Return the (x, y) coordinate for the center point of the cell that contains the specified text.  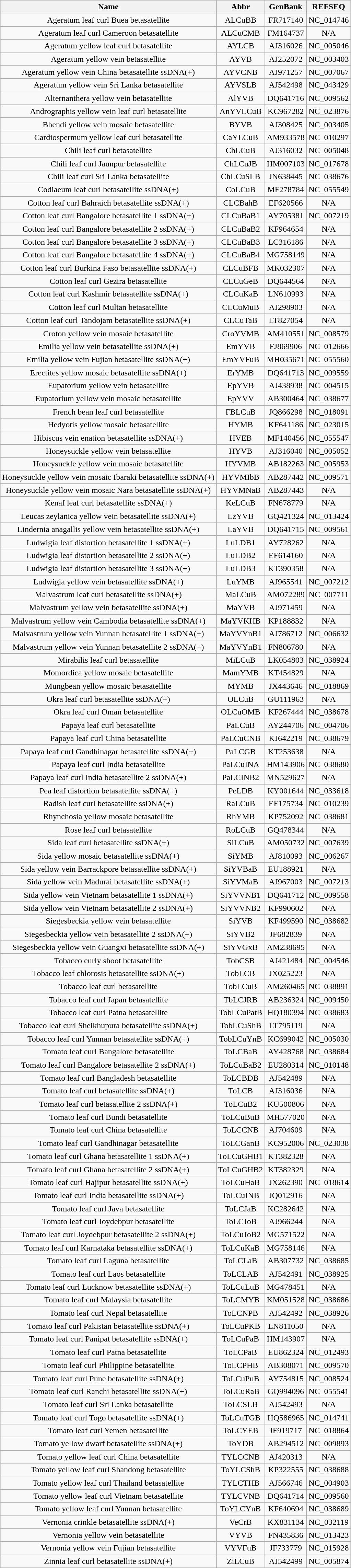
LzYVB (240, 516)
Papaya leaf curl China betasatellite (108, 738)
ToLCSLB (240, 1404)
Cotton leaf curl Gezira betasatellite (108, 281)
Tomato yellow leaf curl Yunnan betasatellite (108, 1509)
MG478451 (286, 1287)
Kenaf leaf curl betasatellite ssDNA(+) (108, 503)
AY728262 (286, 542)
JF733779 (286, 1548)
ToLCPHB (240, 1365)
NC_033618 (329, 790)
Tomato leaf curl Bangalore betasatellite (108, 1052)
Papaya leaf curl betasatellite (108, 725)
Cotton leaf curl Bangalore betasatellite 3 ssDNA(+) (108, 242)
KT454829 (286, 673)
GenBank (286, 7)
TobLCuShB (240, 1026)
GU111963 (286, 699)
LT827054 (286, 320)
MG758149 (286, 255)
Malvastrum yellow vein Yunnan betasatellite 1 ssDNA(+) (108, 634)
Malvastrum yellow vein Yunnan betasatellite 2 ssDNA(+) (108, 647)
MF140456 (286, 438)
NC_023015 (329, 425)
ToLCuKaB (240, 1248)
NC_038689 (329, 1509)
NC_014746 (329, 20)
CLCBahB (240, 203)
CroYVMB (240, 333)
HQ180394 (286, 1013)
Okra leaf curl Oman betasatellite (108, 712)
Papaya leaf curl India betasatellite 2 ssDNA(+) (108, 777)
Chili leaf curl Sri Lanka betasatellite (108, 177)
KU500806 (286, 1104)
NC_012493 (329, 1352)
NC_038677 (329, 399)
AJ298903 (286, 307)
Zinnia leaf curl betasatellite ssDNA(+) (108, 1561)
Tomato leaf curl Panipat betasatellite ssDNA(+) (108, 1339)
KY001644 (286, 790)
Ageratum yellow vein betasatellite (108, 59)
TbLCJRB (240, 1000)
Tomato leaf curl Karnataka betasatellite ssDNA(+) (108, 1248)
NC_038686 (329, 1300)
Tomato leaf curl betasatellite ssDNA(+) (108, 1091)
LN610993 (286, 294)
MG758146 (286, 1248)
Tomato leaf curl Bundi betasatellite (108, 1117)
NC_008524 (329, 1378)
AYLCB (240, 46)
NC_038925 (329, 1274)
ToLCuJoB2 (240, 1235)
ALCuBB (240, 20)
Abbr (240, 7)
ChLCuJB (240, 164)
Honeysuckle yellow vein mosaic Nara betasatellite ssDNA(+) (108, 490)
KC952006 (286, 1143)
DQ644564 (286, 281)
MaYVKHB (240, 621)
LuLDB3 (240, 568)
TYLCTHB (240, 1483)
JQ012916 (286, 1195)
NC_007212 (329, 582)
Vernonia crinkle betasatellite ssDNA(+) (108, 1522)
Tobacco leaf curl betasatellite (108, 986)
ToLCuB2 (240, 1104)
Momordica yellow mosaic betasatellite (108, 673)
MaLCuB (240, 595)
Rose leaf curl betasatellite (108, 830)
Tomato leaf curl Nepal betasatellite (108, 1313)
MiLCuB (240, 660)
NC_009450 (329, 1000)
NC_009562 (329, 98)
Cotton leaf curl Kashmir betasatellite ssDNA(+) (108, 294)
Chili leaf curl betasatellite (108, 150)
Tomato yellow leaf curl Vietnam betasatellite (108, 1496)
NC_009558 (329, 895)
FN806780 (286, 647)
Mirabilis leaf curl betasatellite (108, 660)
NC_017678 (329, 164)
AM260465 (286, 986)
NC_038679 (329, 738)
EU280314 (286, 1065)
KP752092 (286, 817)
MF278784 (286, 190)
CLCuKaB (240, 294)
ToLCBDB (240, 1078)
CLCuBaB2 (240, 229)
Tomato leaf curl Java betasatellite (108, 1208)
Hibiscus vein enation betasatellite ssDNA(+) (108, 438)
Eupatorium yellow vein betasatellite (108, 386)
Tomato leaf curl Togo betasatellite ssDNA(+) (108, 1418)
Rhynchosia yellow mosaic betasatellite (108, 817)
NC_007213 (329, 882)
AY428768 (286, 1052)
Radish leaf curl betasatellite ssDNA(+) (108, 804)
VeCrB (240, 1522)
Tomato leaf curl Yemen betasatellite (108, 1431)
JF682839 (286, 934)
AB287442 (286, 477)
ToLCJoB (240, 1222)
EmYVFuB (240, 359)
Vernonia yellow vein betasatellite (108, 1535)
ToLCuPKB (240, 1326)
NC_004706 (329, 725)
AYVCNB (240, 72)
AJ542491 (286, 1274)
NC_032119 (329, 1522)
KJ642219 (286, 738)
DQ641716 (286, 98)
EmYVB (240, 346)
MH035671 (286, 359)
Tomato leaf curl Pakistan betasatellite ssDNA(+) (108, 1326)
SiYMB (240, 856)
ChLCuB (240, 150)
AJ421484 (286, 960)
DQ641713 (286, 372)
Tomato leaf curl China betasatellite (108, 1130)
SiYVVNB1 (240, 895)
FJ869906 (286, 346)
NC_055560 (329, 359)
NC_007711 (329, 595)
LuLDB1 (240, 542)
Erectites yellow mosaic betasatellite ssDNA(+) (108, 372)
AJ542498 (286, 85)
Cotton leaf curl Bahraich betasatellite ssDNA(+) (108, 203)
Siegesbeckia yellow vein betasatellite 2 ssDNA(+) (108, 934)
Siegesbeckia yellow vein betasatellite (108, 921)
AM238695 (286, 947)
JF919717 (286, 1431)
SiYVB2 (240, 934)
ToLCMYB (240, 1300)
DQ641714 (286, 1496)
HVEB (240, 438)
ToLCLaB (240, 1261)
NC_004903 (329, 1483)
NC_015928 (329, 1548)
JX443646 (286, 686)
Tomato leaf curl Bangladesh betasatellite (108, 1078)
KM051528 (286, 1300)
ToLCLAB (240, 1274)
NC_038676 (329, 177)
Tomato leaf curl Pune betasatellite ssDNA(+) (108, 1378)
CLCuBFB (240, 268)
AJ965541 (286, 582)
NC_010297 (329, 137)
AJ252072 (286, 59)
KC699042 (286, 1039)
Tobacco leaf curl Patna betasatellite (108, 1013)
MG571522 (286, 1235)
HYVMB (240, 464)
GQ421324 (286, 516)
NC_043429 (329, 85)
OLCuB (240, 699)
KC967282 (286, 111)
PaLCuB (240, 725)
ToLCuTGB (240, 1418)
HYVMIbB (240, 477)
NC_009893 (329, 1444)
HM143907 (286, 1339)
JX025223 (286, 973)
NC_010148 (329, 1065)
NC_038924 (329, 660)
Malvastrum leaf curl betasatellite ssDNA(+) (108, 595)
ToLCYEB (240, 1431)
Papaya leaf curl Gandhinagar betasatellite ssDNA(+) (108, 751)
Honeysuckle yellow vein mosaic Ibaraki betasatellite ssDNA(+) (108, 477)
NC_004515 (329, 386)
ToLCJaB (240, 1208)
SiYVMaB (240, 882)
Cotton leaf curl Burkina Faso betasatellite ssDNA(+) (108, 268)
SiYVBaB (240, 869)
Malvastrum yellow vein Cambodia betasatellite ssDNA(+) (108, 621)
Tomato yellow leaf curl Shandong betasatellite (108, 1470)
AlYVB (240, 98)
NC_004546 (329, 960)
Cotton leaf curl Tandojam betasatellite ssDNA(+) (108, 320)
ToLCuINB (240, 1195)
ToLCuGHB1 (240, 1156)
NC_006267 (329, 856)
FN435836 (286, 1535)
KT253638 (286, 751)
Papaya leaf curl India betasatellite (108, 764)
NC_009571 (329, 477)
Leucas zeylanica yellow vein betasatellite ssDNA(+) (108, 516)
AYVSLB (240, 85)
PaLCuINA (240, 764)
TYLCVNB (240, 1496)
NC_005030 (329, 1039)
PeLDB (240, 790)
LN811050 (286, 1326)
ToLCuLuB (240, 1287)
NC_038681 (329, 817)
AJ308425 (286, 124)
HQ586965 (286, 1418)
AM933578 (286, 137)
Bhendi yellow vein mosaic betasatellite (108, 124)
NC_038684 (329, 1052)
AY244706 (286, 725)
Alternanthera yellow vein betasatellite (108, 98)
ALCuCMB (240, 33)
AY754815 (286, 1378)
Tomato leaf curl Sri Lanka betasatellite (108, 1404)
HM143906 (286, 764)
AnYVLCuB (240, 111)
NC_005874 (329, 1561)
Chili leaf curl Jaunpur betasatellite (108, 164)
Cotton leaf curl Bangalore betasatellite 4 ssDNA(+) (108, 255)
KF640694 (286, 1509)
NC_005046 (329, 46)
Ludwigia leaf distortion betasatellite 2 ssDNA(+) (108, 555)
MH577020 (286, 1117)
AJ967003 (286, 882)
AJ542499 (286, 1561)
SiYVVNB2 (240, 908)
Cotton leaf curl Bangalore betasatellite 1 ssDNA(+) (108, 216)
AB294512 (286, 1444)
NC_023038 (329, 1143)
Cardiospermum yellow leaf curl betasatellite (108, 137)
NC_055541 (329, 1391)
LK054803 (286, 660)
MK032307 (286, 268)
Ageratum yellow vein China betasatellite ssDNA(+) (108, 72)
LaYVB (240, 529)
Tobacco curly shoot betasatellite (108, 960)
FBLCuB (240, 412)
Sida yellow vein Vietnam betasatellite 1 ssDNA(+) (108, 895)
KT382329 (286, 1169)
Ludwigia leaf distortion betasatellite 3 ssDNA(+) (108, 568)
AJ786712 (286, 634)
NC_023876 (329, 111)
Sida yellow mosaic betasatellite ssDNA(+) (108, 856)
NC_006632 (329, 634)
AJ316026 (286, 46)
EpYVV (240, 399)
NC_038685 (329, 1261)
MamYMB (240, 673)
EF175734 (286, 804)
Cotton leaf curl Bangalore betasatellite 2 ssDNA(+) (108, 229)
Tobacco leaf curl Yunnan betasatellite ssDNA(+) (108, 1039)
Tomato leaf curl Laguna betasatellite (108, 1261)
NC_007067 (329, 72)
Honeysuckle yellow vein mosaic betasatellite (108, 464)
CaYLCuB (240, 137)
RoLCuB (240, 830)
FM164737 (286, 33)
Sida leaf curl betasatellite ssDNA(+) (108, 843)
AY705381 (286, 216)
JQ866298 (286, 412)
JN638445 (286, 177)
CLCuMuB (240, 307)
MYMB (240, 686)
Tobacco leaf curl Japan betasatellite (108, 1000)
NC_007639 (329, 843)
AM050732 (286, 843)
Emilia yellow vein betasatellite ssDNA(+) (108, 346)
BYVB (240, 124)
LuLDB2 (240, 555)
Tomato leaf curl betasatellite 2 ssDNA(+) (108, 1104)
ErYMB (240, 372)
NC_005953 (329, 464)
RaLCuB (240, 804)
RhYMB (240, 817)
Ageratum yellow vein Sri Lanka betasatellite (108, 85)
AB300464 (286, 399)
Pea leaf distortion betasatellite ssDNA(+) (108, 790)
ChLCuSLB (240, 177)
FR717140 (286, 20)
ToLCuGHB2 (240, 1169)
KeLCuB (240, 503)
AJ704609 (286, 1130)
AJ420313 (286, 1457)
EF620566 (286, 203)
Tomato yellow dwarf betasatellite ssDNA(+) (108, 1444)
GQ994096 (286, 1391)
GQ478344 (286, 830)
KF267444 (286, 712)
NC_013423 (329, 1535)
EpYVB (240, 386)
AJ810093 (286, 856)
EU188921 (286, 869)
Ageratum yellow leaf curl betasatellite (108, 46)
NC_038926 (329, 1313)
NC_009559 (329, 372)
AJ316036 (286, 1091)
EU862324 (286, 1352)
NC_018869 (329, 686)
SiYVB (240, 921)
Tomato leaf curl Ranchi betasatellite ssDNA(+) (108, 1391)
DQ641715 (286, 529)
NC_009570 (329, 1365)
TobLCuPatB (240, 1013)
AJ566746 (286, 1483)
Tomato leaf curl Gandhinagar betasatellite (108, 1143)
HYMB (240, 425)
NC_014741 (329, 1418)
Tomato leaf curl Malaysia betasatellite (108, 1300)
LuYMB (240, 582)
Eupatorium yellow vein mosaic betasatellite (108, 399)
OLCuOMB (240, 712)
NC_005048 (329, 150)
AB308071 (286, 1365)
Tomato yellow leaf curl Thailand betasatellite (108, 1483)
Ageratum leaf curl Cameroon betasatellite (108, 33)
NC_012666 (329, 346)
PaLCGB (240, 751)
KF641186 (286, 425)
Codiaeum leaf curl betasatellite ssDNA(+) (108, 190)
NC_008579 (329, 333)
ToYLCShB (240, 1470)
AJ971257 (286, 72)
Tomato leaf curl India betasatellite ssDNA(+) (108, 1195)
NC_018091 (329, 412)
VYVFuB (240, 1548)
PaLCINB2 (240, 777)
Tomato leaf curl Philippine betasatellite (108, 1365)
HYVB (240, 451)
ToLCuPuB (240, 1378)
ToLCGanB (240, 1143)
Sida yellow vein Barrackpore betasatellite ssDNA(+) (108, 869)
Andrographis yellow vein leaf curl betasatellite (108, 111)
Mungbean yellow mosaic betasatellite (108, 686)
Okra leaf curl betasatellite ssDNA(+) (108, 699)
AB307732 (286, 1261)
AYVB (240, 59)
Vernonia yellow vein Fujian betasatellite (108, 1548)
AJ542492 (286, 1313)
Ludwigia leaf distortion betasatellite 1 ssDNA(+) (108, 542)
NC_038688 (329, 1470)
ToLCPaB (240, 1352)
CLCuBaB3 (240, 242)
Tobacco leaf curl Sheikhupura betasatellite ssDNA(+) (108, 1026)
Hedyotis yellow mosaic betasatellite (108, 425)
LT795119 (286, 1026)
KF964654 (286, 229)
AJ542489 (286, 1078)
Tomato yellow leaf curl China betasatellite (108, 1457)
SiYVGxB (240, 947)
ToLCuBuB (240, 1117)
LC316186 (286, 242)
NC_009560 (329, 1496)
TobLCuYnB (240, 1039)
TYLCCNB (240, 1457)
FN678779 (286, 503)
Honeysuckle yellow vein betasatellite (108, 451)
EF614160 (286, 555)
Croton yellow vein mosaic betasatellite (108, 333)
ToLCNPB (240, 1313)
Ludwigia yellow vein betasatellite ssDNA(+) (108, 582)
Tomato leaf curl Patna betasatellite (108, 1352)
AJ966244 (286, 1222)
Tomato leaf curl Bangalore betasatellite 2 ssDNA(+) (108, 1065)
Tomato leaf curl Lucknow betasatellite ssDNA(+) (108, 1287)
Emilia yellow vein Fujian betasatellite ssDNA(+) (108, 359)
CLCuBaB4 (240, 255)
NC_038683 (329, 1013)
HM007103 (286, 164)
PaLCuCNB (240, 738)
Tomato leaf curl Ghana betasatellite 2 ssDNA(+) (108, 1169)
SiLCuB (240, 843)
Sida yellow vein Vietnam betasatellite 2 ssDNA(+) (108, 908)
Tomato leaf curl Ghana betasatellite 1 ssDNA(+) (108, 1156)
VYVB (240, 1535)
ToYLCYnB (240, 1509)
French bean leaf curl betasatellite (108, 412)
NC_038891 (329, 986)
Tomato leaf curl Laos betasatellite (108, 1274)
NC_038680 (329, 764)
NC_018864 (329, 1431)
KP188832 (286, 621)
ToLCBaB (240, 1052)
KX831134 (286, 1522)
Sida yellow vein Madurai betasatellite ssDNA(+) (108, 882)
NC_009561 (329, 529)
NC_007219 (329, 216)
AM410551 (286, 333)
KP322555 (286, 1470)
ToLCuHaB (240, 1182)
KF990602 (286, 908)
ZiLCuB (240, 1561)
Tomato leaf curl Hajipur betasatellite ssDNA(+) (108, 1182)
NC_013424 (329, 516)
DQ641712 (286, 895)
KF499590 (286, 921)
NC_003403 (329, 59)
TobLCB (240, 973)
KT382328 (286, 1156)
AJ438938 (286, 386)
ToLCuBaB2 (240, 1065)
ToLCB (240, 1091)
MN529627 (286, 777)
Lindernia anagallis yellow vein betasatellite ssDNA(+) (108, 529)
NC_038678 (329, 712)
Siegesbeckia yellow vein Guangxi betasatellite ssDNA(+) (108, 947)
CLCuBaB1 (240, 216)
Name (108, 7)
Tobacco leaf chlorosis betasatellite ssDNA(+) (108, 973)
AM072289 (286, 595)
NC_055547 (329, 438)
CLCuTaB (240, 320)
ToLCuRaB (240, 1391)
Cotton leaf curl Multan betasatellite (108, 307)
MaYVB (240, 608)
NC_003405 (329, 124)
NC_010239 (329, 804)
AB236324 (286, 1000)
CoLCuB (240, 190)
AB287443 (286, 490)
AJ316032 (286, 150)
Tomato leaf curl Joydebpur betasatellite (108, 1222)
NC_005052 (329, 451)
ToYDB (240, 1444)
Malvastrum yellow vein betasatellite ssDNA(+) (108, 608)
AJ971459 (286, 608)
KC282642 (286, 1208)
NC_038682 (329, 921)
ToLCuPaB (240, 1339)
KT390358 (286, 568)
CLCuGeB (240, 281)
NC_055549 (329, 190)
TobCSB (240, 960)
JX262390 (286, 1182)
TobLCuB (240, 986)
REFSEQ (329, 7)
Tomato leaf curl Joydebpur betasatellite 2 ssDNA(+) (108, 1235)
AJ542493 (286, 1404)
Ageratum leaf curl Buea betasatellite (108, 20)
AJ316040 (286, 451)
HYVMNaB (240, 490)
ToLCCNB (240, 1130)
AB182263 (286, 464)
NC_018614 (329, 1182)
